Scan for the cell matching the given text and deliver its [X, Y] coordinate at center. 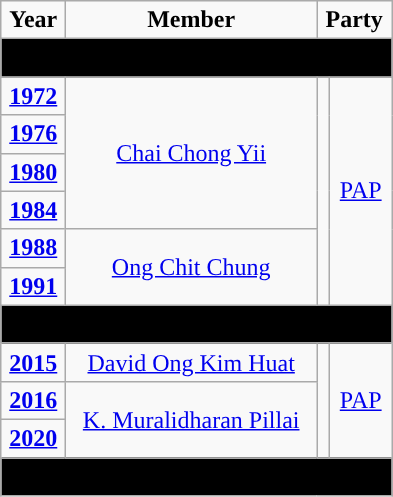
Party [354, 20]
1972 [34, 96]
2015 [34, 362]
K. Muralidharan Pillai [192, 419]
Formation [196, 58]
Constituency abolished (1997 – 2015) [196, 324]
1988 [34, 248]
1984 [34, 210]
2020 [34, 438]
Year [34, 20]
David Ong Kim Huat [192, 362]
Member [192, 20]
1976 [34, 134]
1980 [34, 172]
Ong Chit Chung [192, 267]
1991 [34, 286]
2016 [34, 400]
Chai Chong Yii [192, 153]
Constituency abolished (2025) [196, 477]
